Return the (x, y) coordinate for the center point of the cell that contains the specified text.  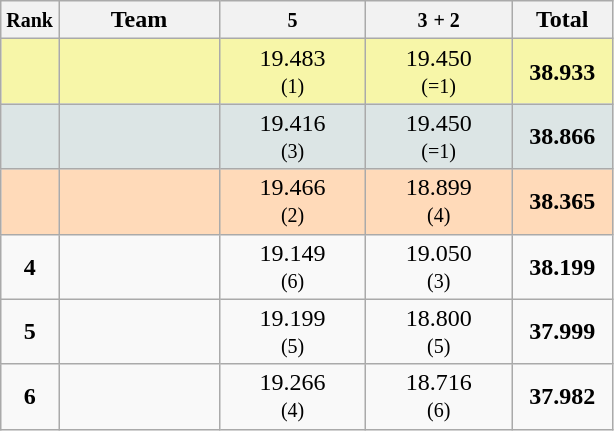
38.365 (562, 202)
19.483(1) (293, 72)
Total (562, 20)
18.899(4) (439, 202)
3 + 2 (439, 20)
37.999 (562, 332)
18.800(5) (439, 332)
Rank (30, 20)
19.199(5) (293, 332)
38.866 (562, 136)
19.416(3) (293, 136)
37.982 (562, 396)
6 (30, 396)
18.716(6) (439, 396)
19.050(3) (439, 266)
19.466(2) (293, 202)
Team (138, 20)
4 (30, 266)
38.199 (562, 266)
19.266(4) (293, 396)
38.933 (562, 72)
19.149(6) (293, 266)
